Extract the [x, y] coordinate from the center of the cell holding the provided text.  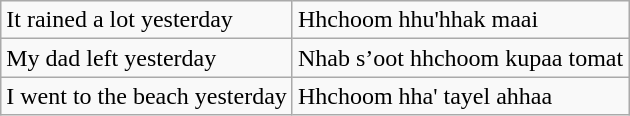
It rained a lot yesterday [147, 20]
Hhchoom hha' tayel ahhaa [460, 96]
My dad left yesterday [147, 58]
Hhchoom hhu'hhak maai [460, 20]
Nhab s’oot hhchoom kupaa tomat [460, 58]
I went to the beach yesterday [147, 96]
